Capture the cell that displays the provided text and extract its (X, Y) central coordinate. 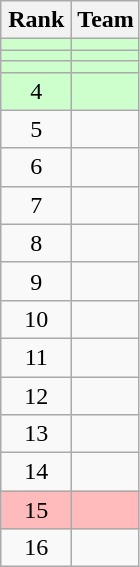
13 (36, 434)
6 (36, 167)
4 (36, 91)
5 (36, 129)
Rank (36, 20)
9 (36, 281)
10 (36, 319)
15 (36, 510)
14 (36, 472)
8 (36, 243)
Team (106, 20)
12 (36, 395)
11 (36, 357)
7 (36, 205)
16 (36, 548)
